For the text-containing cell, return its midpoint in (X, Y) coordinate format. 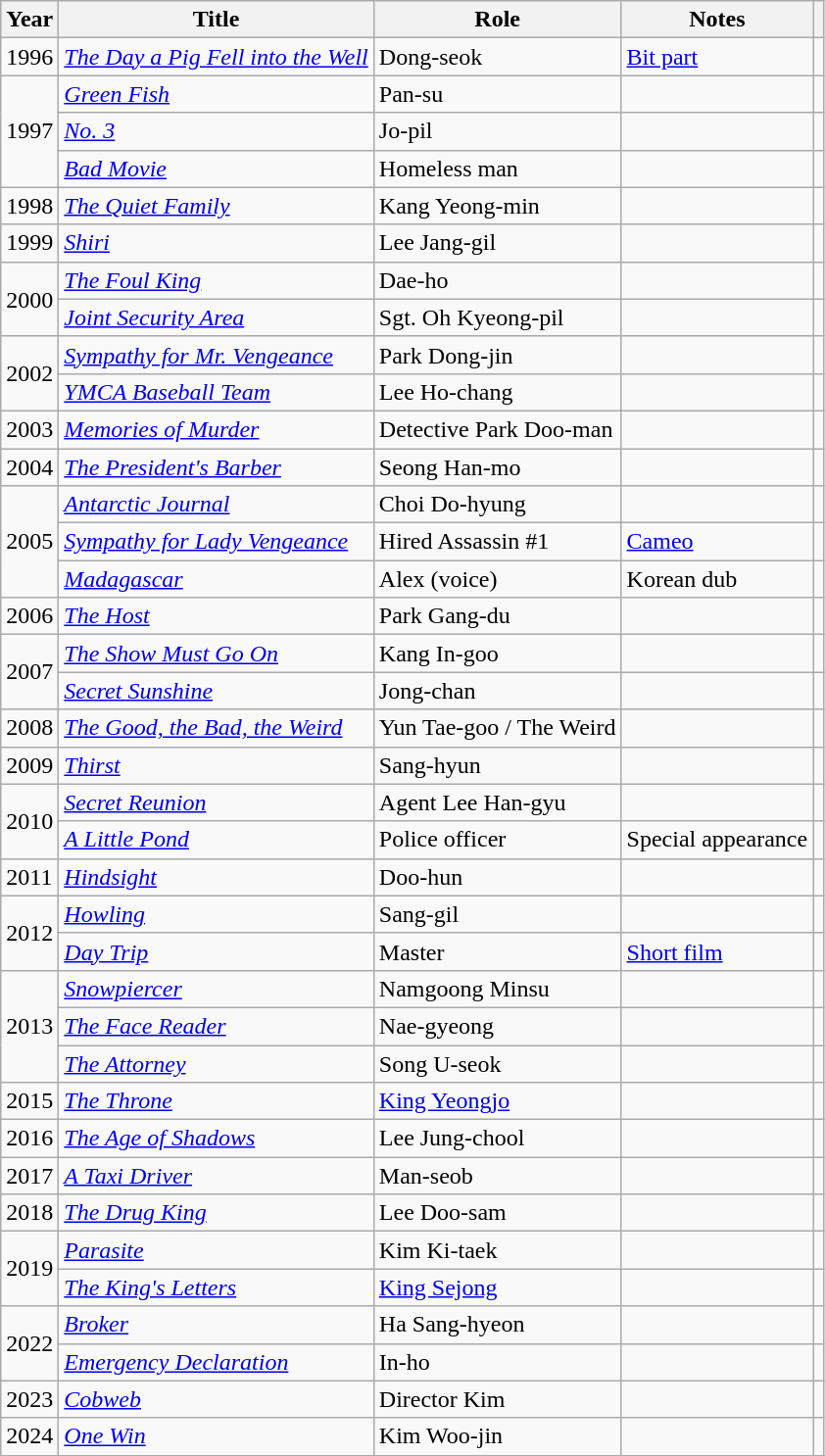
2002 (29, 373)
Sympathy for Lady Vengeance (216, 542)
Howling (216, 914)
Namgoong Minsu (498, 989)
Madagascar (216, 579)
1997 (29, 131)
1998 (29, 206)
Dong-seok (498, 57)
Park Gang-du (498, 616)
Short film (717, 951)
2010 (29, 821)
No. 3 (216, 131)
2005 (29, 542)
Kang Yeong-min (498, 206)
Bit part (717, 57)
The Face Reader (216, 1026)
Sang-gil (498, 914)
Cobweb (216, 1399)
The Drug King (216, 1213)
2013 (29, 1026)
The Throne (216, 1101)
Jo-pil (498, 131)
A Little Pond (216, 840)
In-ho (498, 1362)
Sympathy for Mr. Vengeance (216, 355)
The Attorney (216, 1063)
Secret Sunshine (216, 691)
2012 (29, 933)
Sgt. Oh Kyeong-pil (498, 317)
Kang In-goo (498, 654)
2023 (29, 1399)
The Age of Shadows (216, 1139)
2004 (29, 467)
Sang-hyun (498, 765)
King Yeongjo (498, 1101)
2017 (29, 1176)
Joint Security Area (216, 317)
2000 (29, 299)
Director Kim (498, 1399)
The President's Barber (216, 467)
Lee Ho-chang (498, 392)
A Taxi Driver (216, 1176)
The Quiet Family (216, 206)
Agent Lee Han-gyu (498, 802)
Yun Tae-goo / The Weird (498, 728)
Role (498, 20)
Dae-ho (498, 280)
YMCA Baseball Team (216, 392)
The King's Letters (216, 1287)
Pan-su (498, 94)
Title (216, 20)
Hindsight (216, 877)
Notes (717, 20)
Seong Han-mo (498, 467)
Year (29, 20)
2015 (29, 1101)
Nae-gyeong (498, 1026)
Special appearance (717, 840)
Secret Reunion (216, 802)
Ha Sang-hyeon (498, 1325)
2024 (29, 1436)
Kim Woo-jin (498, 1436)
Antarctic Journal (216, 505)
Hired Assassin #1 (498, 542)
Bad Movie (216, 169)
2007 (29, 672)
2006 (29, 616)
Broker (216, 1325)
1999 (29, 243)
2009 (29, 765)
Alex (voice) (498, 579)
Choi Do-hyung (498, 505)
Day Trip (216, 951)
2011 (29, 877)
2022 (29, 1343)
Park Dong-jin (498, 355)
Lee Doo-sam (498, 1213)
The Show Must Go On (216, 654)
2008 (29, 728)
2019 (29, 1269)
Emergency Declaration (216, 1362)
Korean dub (717, 579)
Memories of Murder (216, 429)
Shiri (216, 243)
Green Fish (216, 94)
Thirst (216, 765)
Jong-chan (498, 691)
Homeless man (498, 169)
Man-seob (498, 1176)
1996 (29, 57)
Master (498, 951)
Snowpiercer (216, 989)
Lee Jang-gil (498, 243)
The Day a Pig Fell into the Well (216, 57)
2018 (29, 1213)
King Sejong (498, 1287)
2003 (29, 429)
Song U-seok (498, 1063)
Parasite (216, 1250)
The Foul King (216, 280)
Lee Jung-chool (498, 1139)
Police officer (498, 840)
The Host (216, 616)
Detective Park Doo-man (498, 429)
The Good, the Bad, the Weird (216, 728)
Doo-hun (498, 877)
Cameo (717, 542)
2016 (29, 1139)
Kim Ki-taek (498, 1250)
One Win (216, 1436)
